Return the (X, Y) coordinate for the center point of the cell that contains the specified text.  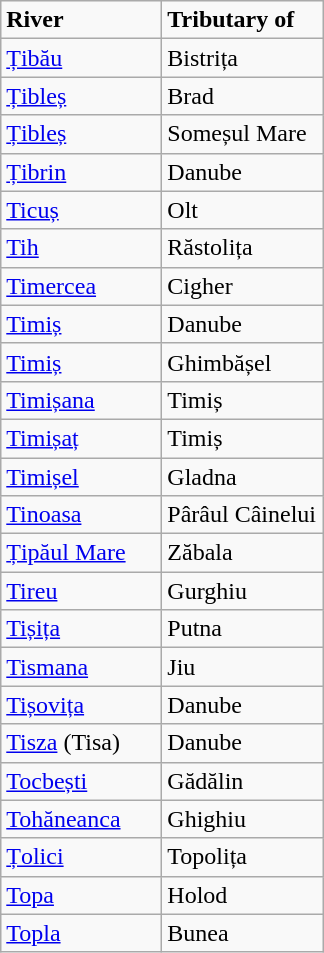
Someșul Mare (242, 134)
Gădălin (242, 781)
Tisza (Tisa) (82, 743)
Brad (242, 96)
Gladna (242, 477)
Tișița (82, 629)
River (82, 20)
Holod (242, 895)
Topolița (242, 857)
Timișaț (82, 438)
Zăbala (242, 553)
Tinoasa (82, 515)
Țibău (82, 58)
Tismana (82, 667)
Jiu (242, 667)
Tocbești (82, 781)
Ticuș (82, 210)
Timercea (82, 286)
Ghimbășel (242, 362)
Tohăneanca (82, 819)
Ghighiu (242, 819)
Timișel (82, 477)
Pârâul Câinelui (242, 515)
Bistrița (242, 58)
Bunea (242, 933)
Putna (242, 629)
Răstolița (242, 248)
Cigher (242, 286)
Țipăul Mare (82, 553)
Timișana (82, 400)
Tireu (82, 591)
Țolici (82, 857)
Tișovița (82, 705)
Olt (242, 210)
Tih (82, 248)
Topla (82, 933)
Gurghiu (242, 591)
Topa (82, 895)
Țibrin (82, 172)
Tributary of (242, 20)
